Capture the cell that displays the provided text and extract its [X, Y] central coordinate. 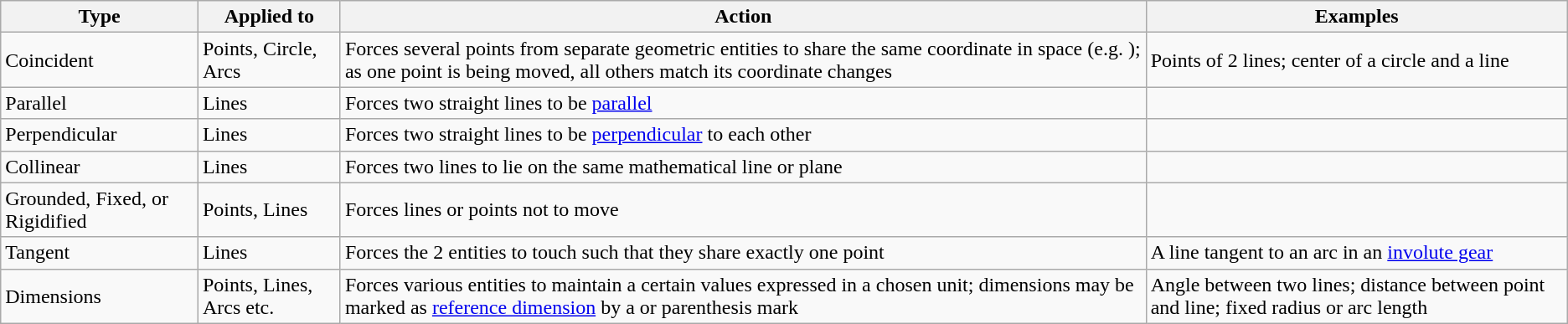
Points, Circle, Arcs [269, 60]
A line tangent to an arc in an involute gear [1357, 253]
Collinear [100, 167]
Forces two lines to lie on the same mathematical line or plane [743, 167]
Points of 2 lines; center of a circle and a line [1357, 60]
Type [100, 17]
Grounded, Fixed, or Rigidified [100, 209]
Forces lines or points not to move [743, 209]
Coincident [100, 60]
Tangent [100, 253]
Forces two straight lines to be parallel [743, 103]
Applied to [269, 17]
Forces two straight lines to be perpendicular to each other [743, 135]
Points, Lines [269, 209]
Dimensions [100, 296]
Points, Lines, Arcs etc. [269, 296]
Perpendicular [100, 135]
Action [743, 17]
Forces the 2 entities to touch such that they share exactly one point [743, 253]
Angle between two lines; distance between point and line; fixed radius or arc length [1357, 296]
Examples [1357, 17]
Parallel [100, 103]
